Return [X, Y] of the center of cell containing provided text 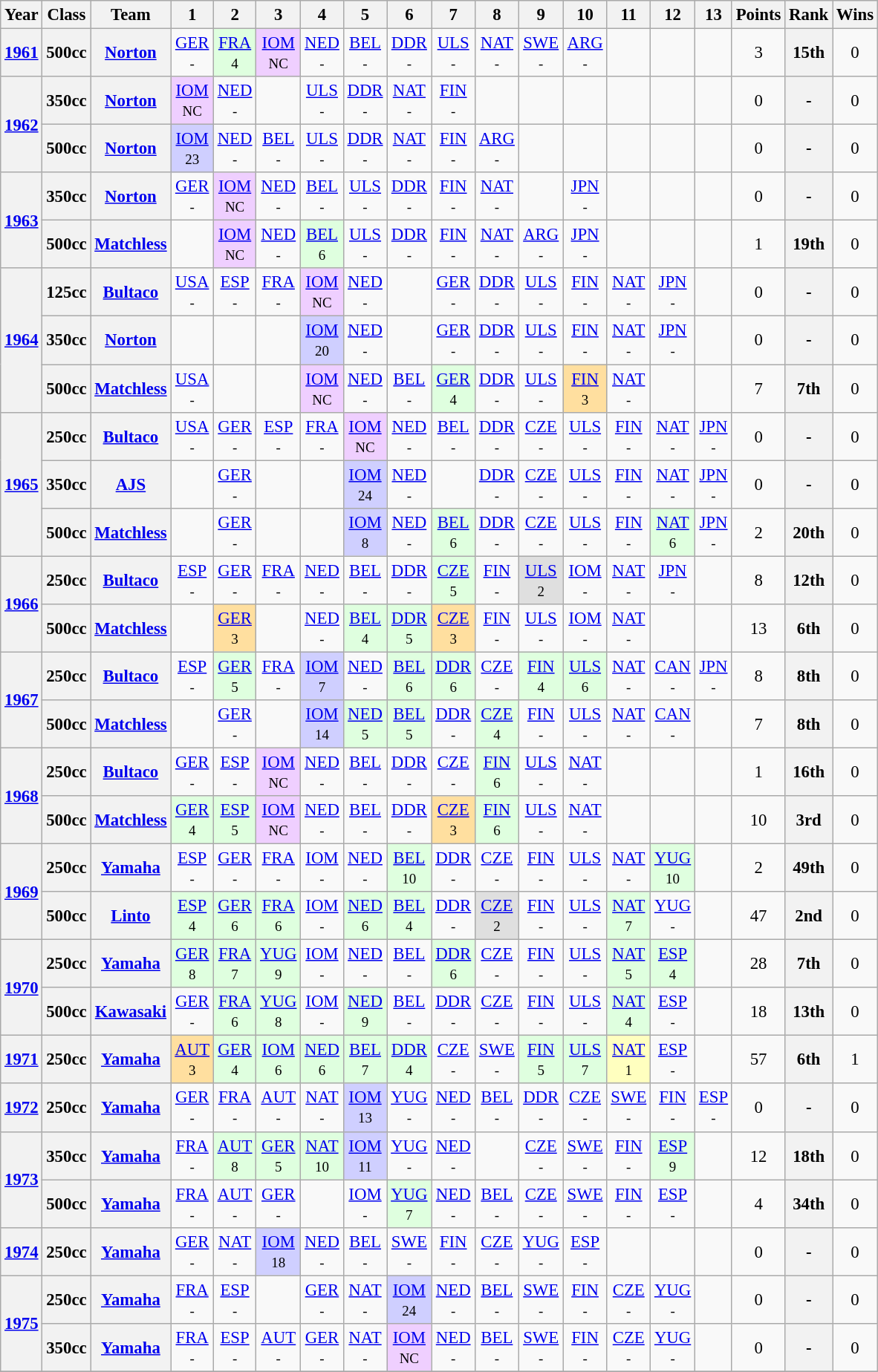
ESP5 [235, 820]
IOM23 [192, 148]
9 [541, 15]
BEL7 [365, 1060]
34th [809, 1204]
ULS6 [585, 676]
1968 [22, 796]
3rd [809, 820]
Points [758, 15]
20th [809, 532]
YUG10 [673, 869]
18th [809, 1155]
NED5 [365, 725]
13th [809, 1011]
15th [809, 53]
1972 [22, 1108]
1967 [22, 699]
1962 [22, 125]
YUG9 [279, 964]
IOM11 [365, 1155]
1961 [22, 53]
CZE5 [453, 581]
NAT1 [628, 1060]
1964 [22, 341]
49th [809, 869]
NAT10 [322, 1155]
GER8 [192, 964]
AUT3 [192, 1060]
16th [809, 772]
NAT5 [628, 964]
NED9 [365, 1011]
IOM14 [322, 725]
DDR5 [409, 628]
IOM13 [365, 1108]
1973 [22, 1179]
BEL5 [409, 725]
CZE2 [498, 916]
GER6 [235, 916]
FRA7 [235, 964]
ULS7 [585, 1060]
Year [22, 15]
12th [809, 581]
Linto [131, 916]
YUG7 [409, 1204]
DDR4 [409, 1060]
AJS [131, 484]
NAT4 [628, 1011]
AUT8 [235, 1155]
IOM8 [365, 532]
NAT6 [673, 532]
IOM18 [279, 1252]
NAT7 [628, 916]
1970 [22, 987]
Rank [809, 15]
2nd [809, 916]
6 [409, 15]
FIN3 [585, 389]
1963 [22, 220]
11 [628, 15]
IOM7 [322, 676]
28 [758, 964]
Kawasaki [131, 1011]
1966 [22, 604]
YUG8 [279, 1011]
FIN5 [541, 1060]
FIN4 [541, 676]
19th [809, 245]
18 [758, 1011]
125cc [67, 293]
IOM20 [322, 340]
CZE4 [498, 725]
IOM6 [279, 1060]
ESP9 [673, 1155]
1971 [22, 1060]
Class [67, 15]
1974 [22, 1252]
GER3 [235, 628]
BEL10 [409, 869]
1975 [22, 1323]
FRA4 [235, 53]
1965 [22, 484]
Wins [856, 15]
ULS2 [541, 581]
1969 [22, 892]
57 [758, 1060]
47 [758, 916]
Team [131, 15]
5 [365, 15]
